Capture the cell that displays the provided text and extract its (X, Y) central coordinate. 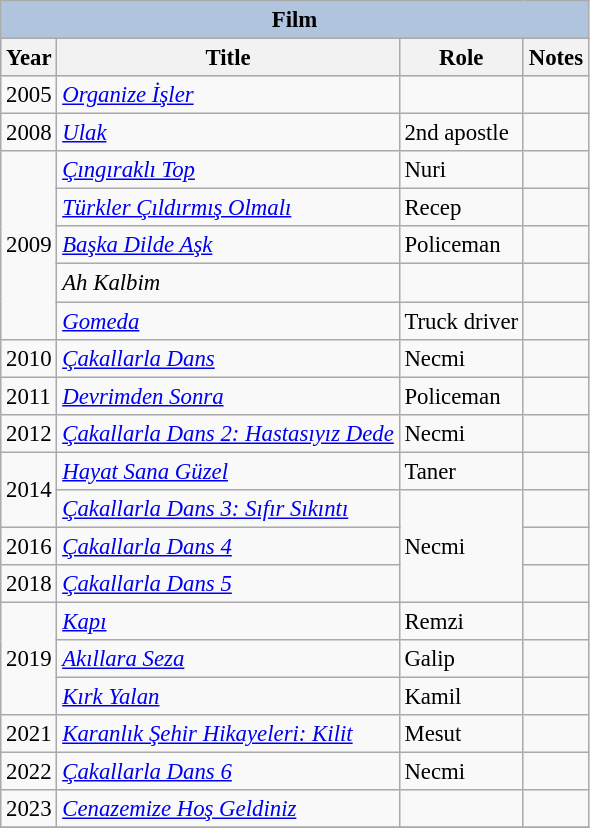
Role (461, 58)
Film (295, 20)
Çakallarla Dans (228, 358)
Notes (556, 58)
2014 (29, 490)
2011 (29, 396)
Çakallarla Dans 4 (228, 546)
2019 (29, 658)
Remzi (461, 621)
2022 (29, 772)
Ulak (228, 133)
Cenazemize Hoş Geldiniz (228, 809)
2008 (29, 133)
2016 (29, 546)
2023 (29, 809)
Taner (461, 471)
Başka Dilde Aşk (228, 245)
Title (228, 58)
Galip (461, 659)
Çakallarla Dans 3: Sıfır Sıkıntı (228, 509)
Truck driver (461, 321)
Nuri (461, 170)
Year (29, 58)
Akıllara Seza (228, 659)
Recep (461, 208)
Çakallarla Dans 5 (228, 584)
2009 (29, 245)
Gomeda (228, 321)
2012 (29, 433)
2010 (29, 358)
Kırk Yalan (228, 697)
2005 (29, 95)
Türkler Çıldırmış Olmalı (228, 208)
Hayat Sana Güzel (228, 471)
2nd apostle (461, 133)
2021 (29, 734)
Karanlık Şehir Hikayeleri: Kilit (228, 734)
Devrimden Sonra (228, 396)
Kamil (461, 697)
Mesut (461, 734)
Çakallarla Dans 2: Hastasıyız Dede (228, 433)
Çakallarla Dans 6 (228, 772)
Ah Kalbim (228, 283)
Çıngıraklı Top (228, 170)
Organize İşler (228, 95)
2018 (29, 584)
Kapı (228, 621)
